Identify which cell holds the provided text, then report its (X, Y) central coordinate. 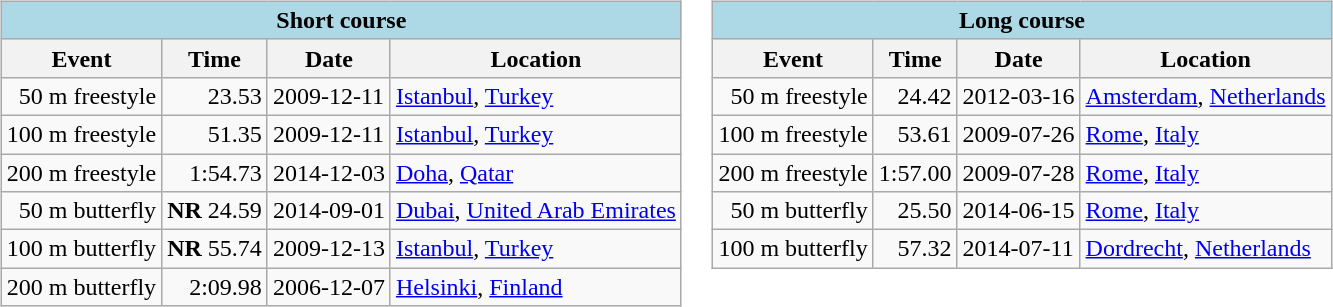
53.61 (915, 134)
2014-09-01 (328, 211)
23.53 (215, 96)
Amsterdam, Netherlands (1206, 96)
2:09.98 (215, 287)
NR 24.59 (215, 211)
2009-07-28 (1018, 173)
2009-07-26 (1018, 134)
1:54.73 (215, 173)
Dordrecht, Netherlands (1206, 249)
24.42 (915, 96)
Doha, Qatar (536, 173)
2009-12-13 (328, 249)
2014-07-11 (1018, 249)
2006-12-07 (328, 287)
25.50 (915, 211)
2012-03-16 (1018, 96)
NR 55.74 (215, 249)
Dubai, United Arab Emirates (536, 211)
2014-06-15 (1018, 211)
Long course (1022, 20)
Short course (341, 20)
1:57.00 (915, 173)
200 m butterfly (81, 287)
Helsinki, Finland (536, 287)
51.35 (215, 134)
57.32 (915, 249)
2014-12-03 (328, 173)
